From the cell containing the given text, extract its center point as (x, y) coordinate. 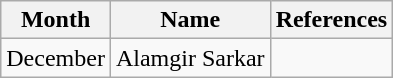
References (332, 20)
Month (56, 20)
Name (190, 20)
Alamgir Sarkar (190, 58)
December (56, 58)
